Extract the [x, y] coordinate from the center of the cell holding the provided text.  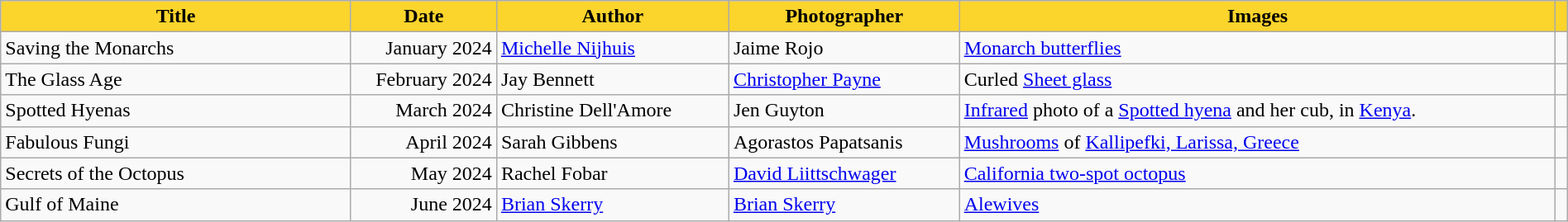
Title [176, 17]
Date [423, 17]
Curled Sheet glass [1257, 79]
David Liittschwager [844, 173]
Spotted Hyenas [176, 111]
Jen Guyton [844, 111]
Alewives [1257, 205]
Sarah Gibbens [612, 142]
Images [1257, 17]
March 2024 [423, 111]
Christine Dell'Amore [612, 111]
Saving the Monarchs [176, 48]
California two-spot octopus [1257, 173]
Infrared photo of a Spotted hyena and her cub, in Kenya. [1257, 111]
Gulf of Maine [176, 205]
Fabulous Fungi [176, 142]
Rachel Fobar [612, 173]
Monarch butterflies [1257, 48]
Secrets of the Octopus [176, 173]
April 2024 [423, 142]
Agorastos Papatsanis [844, 142]
Christopher Payne [844, 79]
May 2024 [423, 173]
Michelle Nijhuis [612, 48]
The Glass Age [176, 79]
Jay Bennett [612, 79]
Author [612, 17]
Mushrooms of Kallipefki, Larissa, Greece [1257, 142]
Jaime Rojo [844, 48]
June 2024 [423, 205]
February 2024 [423, 79]
Photographer [844, 17]
January 2024 [423, 48]
